Return (X, Y) of the center of cell containing provided text 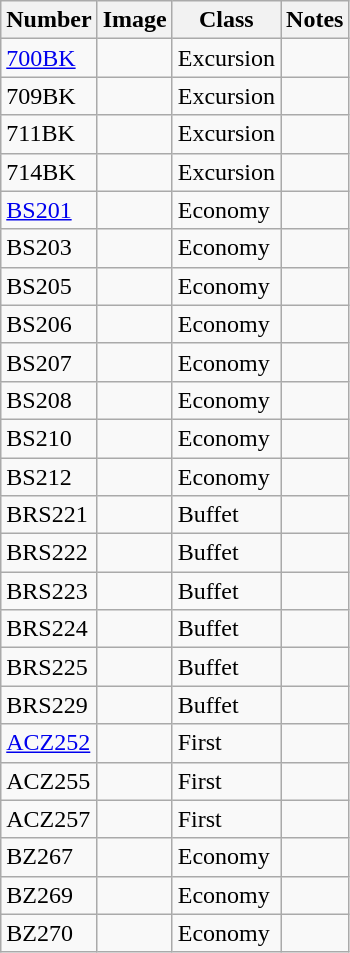
714BK (49, 172)
ACZ257 (49, 819)
BZ269 (49, 895)
700BK (49, 58)
Image (134, 20)
BS212 (49, 477)
BRS224 (49, 629)
ACZ255 (49, 781)
BS203 (49, 248)
Notes (315, 20)
BS210 (49, 438)
BS208 (49, 400)
BRS223 (49, 591)
BS205 (49, 286)
ACZ252 (49, 743)
709BK (49, 96)
BZ267 (49, 857)
BS206 (49, 324)
BRS225 (49, 667)
BRS221 (49, 515)
Number (49, 20)
711BK (49, 134)
BRS222 (49, 553)
Class (226, 20)
BS201 (49, 210)
BRS229 (49, 705)
BS207 (49, 362)
BZ270 (49, 933)
